Locate the cell with the specified text and output its [x, y] center coordinate. 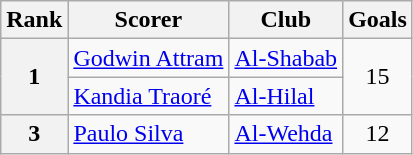
Al-Shabab [286, 58]
Kandia Traoré [148, 96]
Rank [34, 20]
Al-Hilal [286, 96]
1 [34, 77]
Godwin Attram [148, 58]
Paulo Silva [148, 134]
Goals [378, 20]
Al-Wehda [286, 134]
Club [286, 20]
12 [378, 134]
Scorer [148, 20]
15 [378, 77]
3 [34, 134]
